Detect which cell encompasses the target text, then output its [x, y] center coordinate. 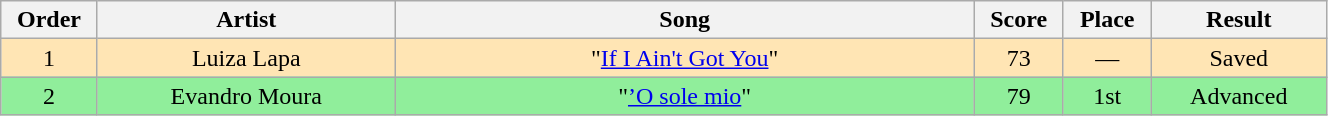
1st [1107, 96]
79 [1018, 96]
73 [1018, 58]
— [1107, 58]
Evandro Moura [246, 96]
Score [1018, 20]
"’O sole mio" [684, 96]
1 [49, 58]
"If I Ain't Got You" [684, 58]
2 [49, 96]
Saved [1238, 58]
Order [49, 20]
Luiza Lapa [246, 58]
Place [1107, 20]
Advanced [1238, 96]
Song [684, 20]
Artist [246, 20]
Result [1238, 20]
